Determine the [X, Y] coordinate at the center of the cell enclosing the given text.  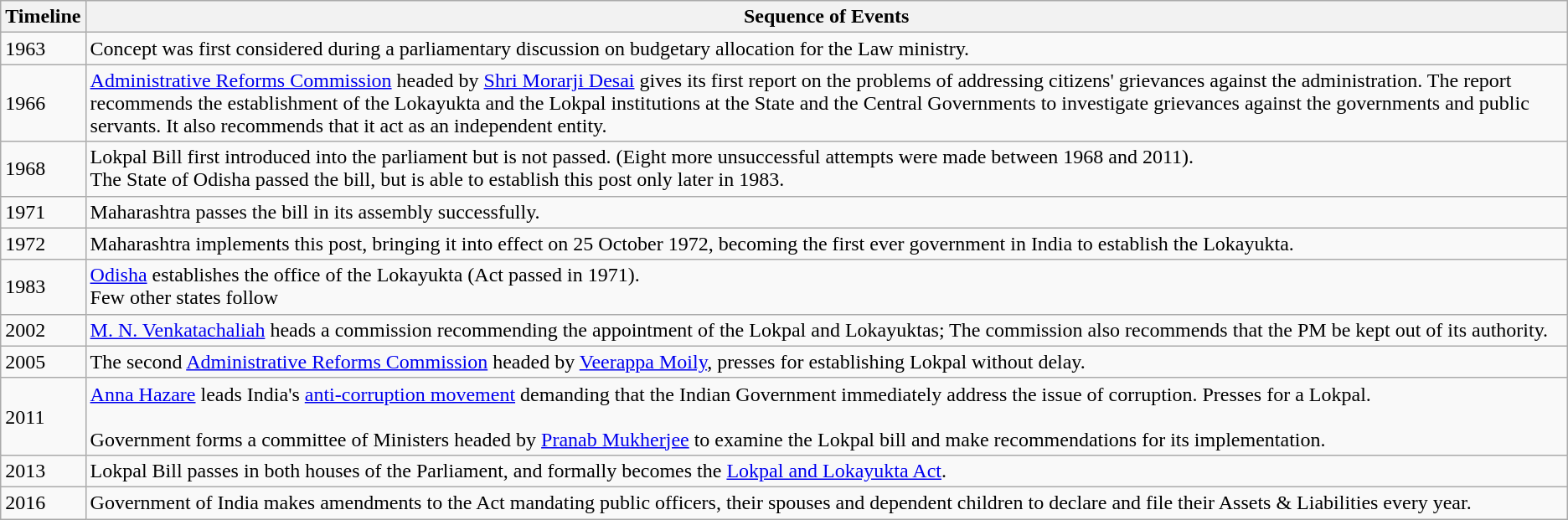
2002 [44, 330]
1971 [44, 212]
Sequence of Events [826, 17]
Concept was first considered during a parliamentary discussion on budgetary allocation for the Law ministry. [826, 49]
Maharashtra implements this post, bringing it into effect on 25 October 1972, becoming the first ever government in India to establish the Lokayukta. [826, 244]
1968 [44, 169]
2011 [44, 416]
2013 [44, 471]
1966 [44, 103]
1972 [44, 244]
1963 [44, 49]
Lokpal Bill passes in both houses of the Parliament, and formally becomes the Lokpal and Lokayukta Act. [826, 471]
The second Administrative Reforms Commission headed by Veerappa Moily, presses for establishing Lokpal without delay. [826, 362]
Timeline [44, 17]
Maharashtra passes the bill in its assembly successfully. [826, 212]
Odisha establishes the office of the Lokayukta (Act passed in 1971). Few other states follow [826, 286]
2005 [44, 362]
2016 [44, 502]
1983 [44, 286]
